Return the (x, y) coordinate for the center point of the cell that contains the specified text.  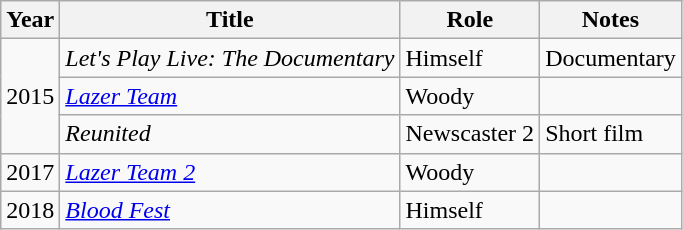
2017 (30, 172)
Lazer Team 2 (230, 172)
2015 (30, 96)
Title (230, 20)
Newscaster 2 (470, 134)
Let's Play Live: The Documentary (230, 58)
Reunited (230, 134)
2018 (30, 210)
Notes (611, 20)
Short film (611, 134)
Role (470, 20)
Blood Fest (230, 210)
Year (30, 20)
Lazer Team (230, 96)
Documentary (611, 58)
